Extract the [X, Y] coordinate from the center of the cell holding the provided text.  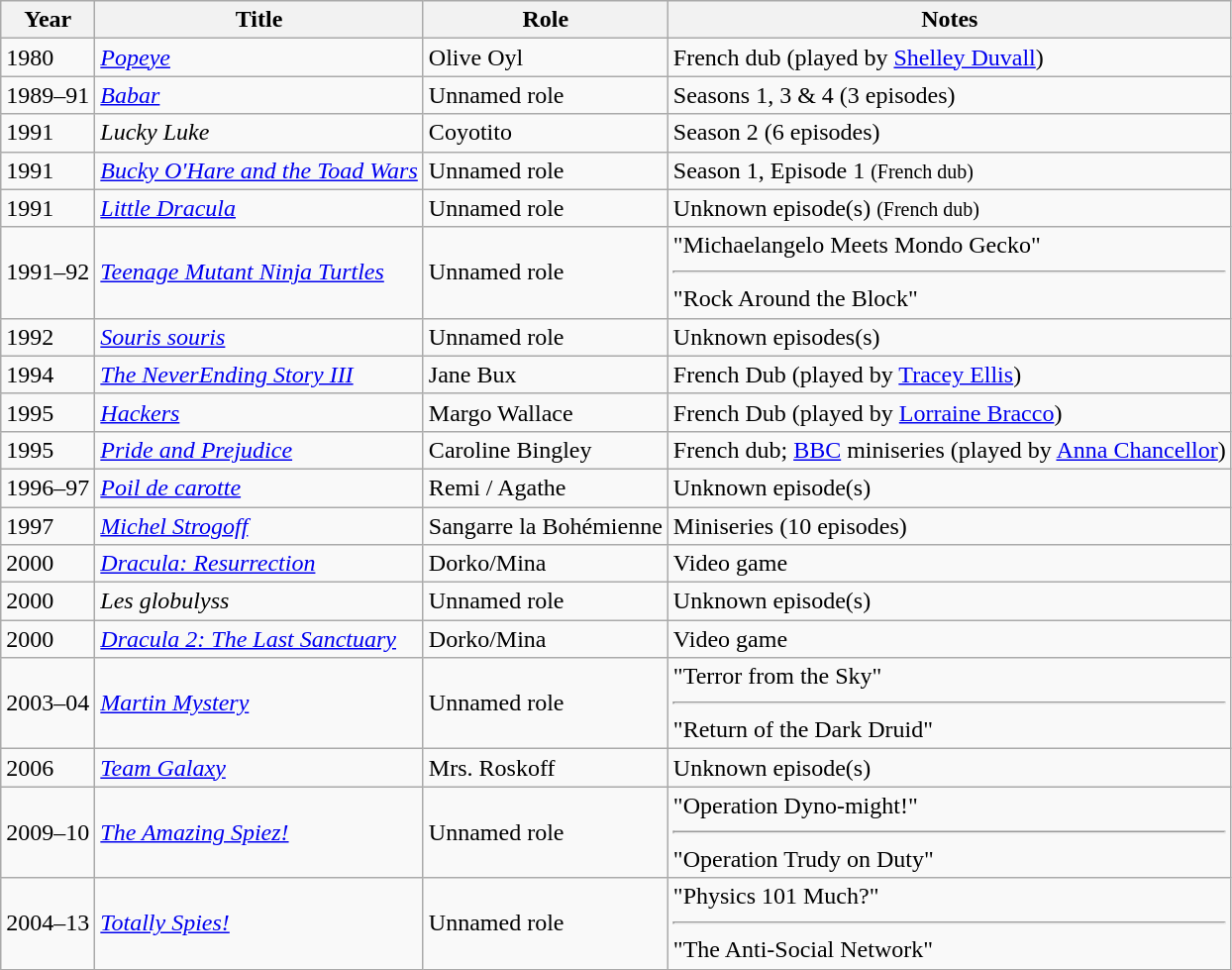
Mrs. Roskoff [545, 768]
1992 [48, 337]
Team Galaxy [259, 768]
Michel Strogoff [259, 526]
Les globulyss [259, 601]
Season 2 (6 episodes) [949, 133]
French Dub (played by Lorraine Bracco) [949, 412]
Seasons 1, 3 & 4 (3 episodes) [949, 95]
Miniseries (10 episodes) [949, 526]
Olive Oyl [545, 57]
Teenage Mutant Ninja Turtles [259, 272]
Totally Spies! [259, 923]
French dub; BBC miniseries (played by Anna Chancellor) [949, 450]
The NeverEnding Story III [259, 375]
Pride and Prejudice [259, 450]
Remi / Agathe [545, 487]
Year [48, 20]
Title [259, 20]
Lucky Luke [259, 133]
Caroline Bingley [545, 450]
1997 [48, 526]
The Amazing Spiez! [259, 832]
Hackers [259, 412]
French dub (played by Shelley Duvall) [949, 57]
Little Dracula [259, 208]
2003–04 [48, 703]
Margo Wallace [545, 412]
Jane Bux [545, 375]
2006 [48, 768]
1989–91 [48, 95]
Souris souris [259, 337]
Unknown episodes(s) [949, 337]
Season 1, Episode 1 (French dub) [949, 170]
Dracula: Resurrection [259, 564]
Coyotito [545, 133]
Martin Mystery [259, 703]
Sangarre la Bohémienne [545, 526]
Unknown episode(s) (French dub) [949, 208]
"Physics 101 Much?" "The Anti-Social Network" [949, 923]
French Dub (played by Tracey Ellis) [949, 375]
Babar [259, 95]
1996–97 [48, 487]
1991–92 [48, 272]
2009–10 [48, 832]
Bucky O'Hare and the Toad Wars [259, 170]
"Michaelangelo Meets Mondo Gecko" "Rock Around the Block" [949, 272]
1994 [48, 375]
1980 [48, 57]
Notes [949, 20]
"Operation Dyno-might!" "Operation Trudy on Duty" [949, 832]
Dracula 2: The Last Sanctuary [259, 639]
Poil de carotte [259, 487]
"Terror from the Sky" "Return of the Dark Druid" [949, 703]
Popeye [259, 57]
Role [545, 20]
2004–13 [48, 923]
